Search for the cell housing the specified text and yield its (X, Y) center coordinate. 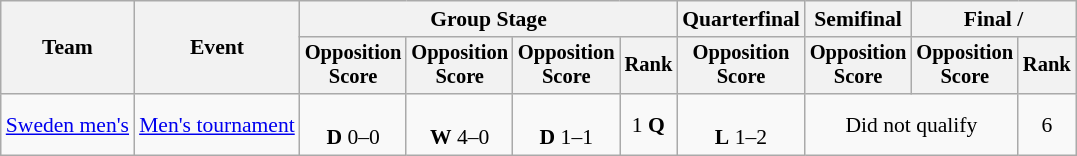
D 0–0 (354, 124)
Sweden men's (68, 124)
Men's tournament (217, 124)
1 Q (649, 124)
Did not qualify (912, 124)
Group Stage (488, 19)
Final / (993, 19)
D 1–1 (566, 124)
Event (217, 48)
Team (68, 48)
L 1–2 (741, 124)
Semifinal (858, 19)
6 (1047, 124)
Quarterfinal (741, 19)
W 4–0 (460, 124)
